Detect which cell encompasses the target text, then output its (x, y) center coordinate. 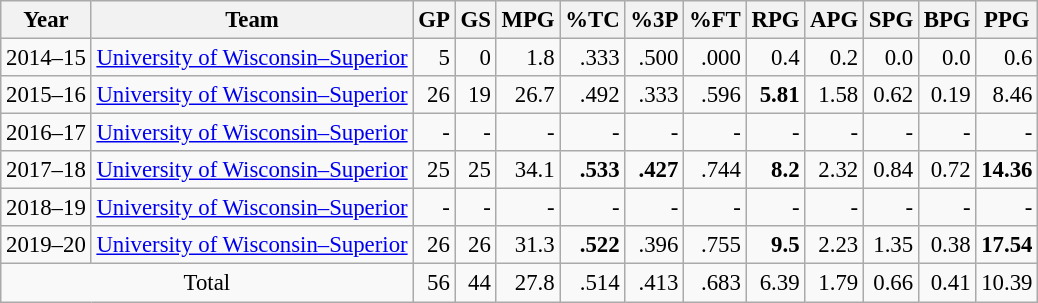
17.54 (1007, 245)
0.72 (946, 170)
26.7 (528, 95)
%FT (716, 20)
10.39 (1007, 283)
0.19 (946, 95)
0.66 (892, 283)
SPG (892, 20)
MPG (528, 20)
APG (834, 20)
.514 (592, 283)
0.6 (1007, 58)
.522 (592, 245)
0.38 (946, 245)
2018–19 (46, 208)
31.3 (528, 245)
34.1 (528, 170)
1.79 (834, 283)
1.8 (528, 58)
2014–15 (46, 58)
BPG (946, 20)
6.39 (776, 283)
.683 (716, 283)
2.32 (834, 170)
.500 (654, 58)
.744 (716, 170)
.596 (716, 95)
9.5 (776, 245)
.000 (716, 58)
14.36 (1007, 170)
44 (476, 283)
19 (476, 95)
%3P (654, 20)
0.4 (776, 58)
Total (207, 283)
.413 (654, 283)
%TC (592, 20)
2019–20 (46, 245)
2016–17 (46, 133)
.396 (654, 245)
.427 (654, 170)
1.58 (834, 95)
0.2 (834, 58)
2015–16 (46, 95)
8.46 (1007, 95)
2017–18 (46, 170)
0.84 (892, 170)
5 (434, 58)
GS (476, 20)
Year (46, 20)
1.35 (892, 245)
GP (434, 20)
0.62 (892, 95)
0 (476, 58)
0.41 (946, 283)
.755 (716, 245)
2.23 (834, 245)
5.81 (776, 95)
Team (252, 20)
RPG (776, 20)
.492 (592, 95)
.533 (592, 170)
56 (434, 283)
8.2 (776, 170)
PPG (1007, 20)
27.8 (528, 283)
